Return [X, Y] of the center of cell containing provided text 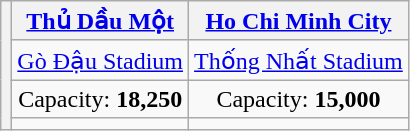
Ho Chi Minh City [299, 21]
Capacity: 15,000 [299, 99]
Thống Nhất Stadium [299, 60]
Thủ Dầu Một [100, 21]
Capacity: 18,250 [100, 99]
Gò Đậu Stadium [100, 60]
